Search for the cell housing the specified text and yield its (x, y) center coordinate. 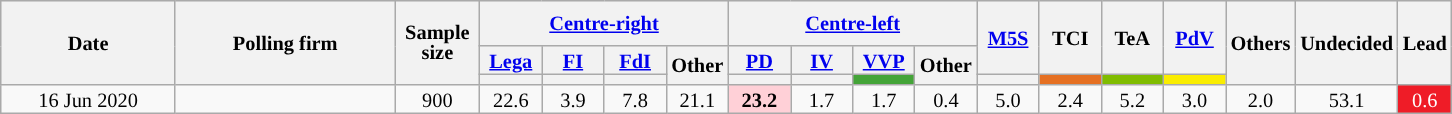
21.1 (697, 98)
0.4 (946, 98)
2.4 (1070, 98)
FdI (635, 60)
5.2 (1132, 98)
7.8 (635, 98)
Date (88, 42)
3.0 (1194, 98)
Others (1261, 42)
16 Jun 2020 (88, 98)
PD (759, 60)
Lead (1425, 42)
900 (438, 98)
IV (821, 60)
M5S (1008, 37)
0.6 (1425, 98)
FI (573, 60)
Polling firm (285, 42)
Centre-right (604, 22)
Sample size (438, 42)
22.6 (511, 98)
Centre-left (852, 22)
5.0 (1008, 98)
PdV (1194, 37)
Undecided (1346, 42)
23.2 (759, 98)
3.9 (573, 98)
53.1 (1346, 98)
TeA (1132, 37)
VVP (884, 60)
Lega (511, 60)
2.0 (1261, 98)
TCI (1070, 37)
